Detect which cell encompasses the target text, then output its (X, Y) center coordinate. 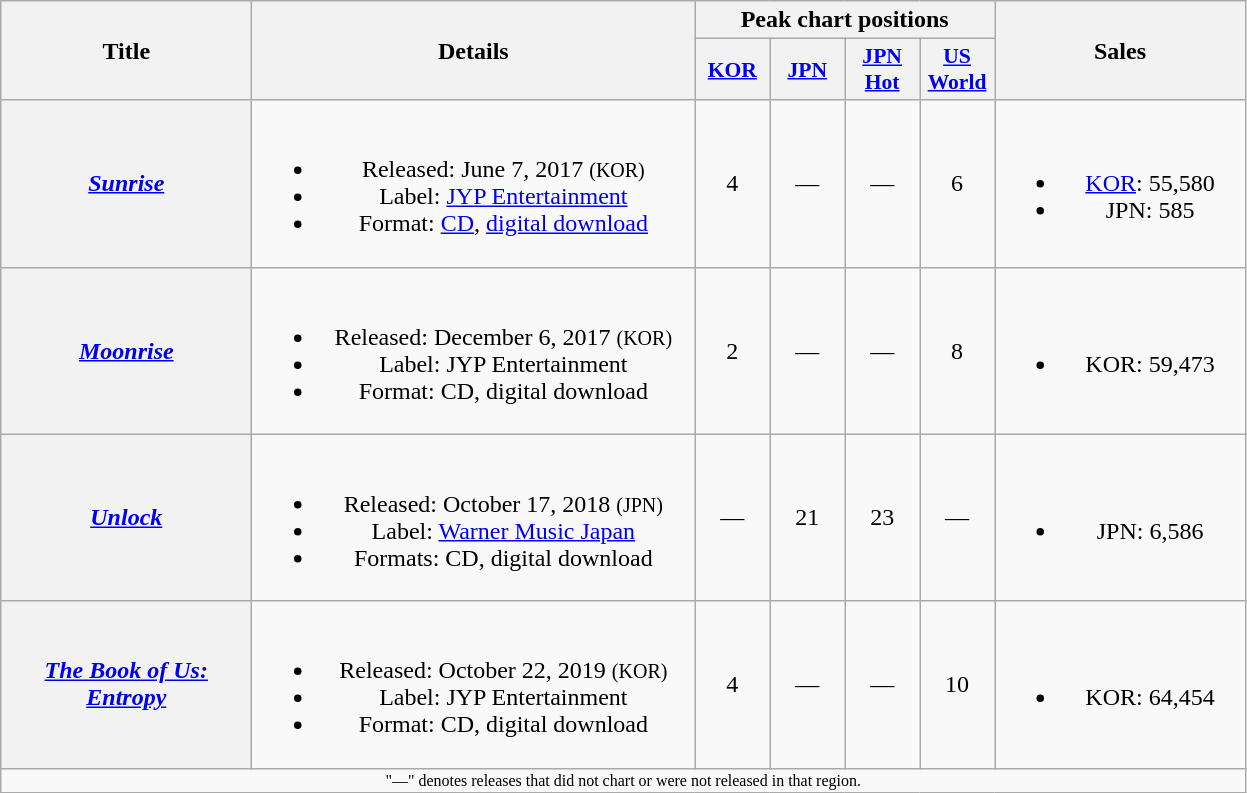
JPN (808, 70)
8 (958, 350)
Title (126, 50)
Released: October 17, 2018 (JPN)Label: Warner Music JapanFormats: CD, digital download (474, 518)
21 (808, 518)
Released: October 22, 2019 (KOR)Label: JYP EntertainmentFormat: CD, digital download (474, 684)
10 (958, 684)
Sunrise (126, 184)
KOR: 55,580JPN: 585 (1120, 184)
Moonrise (126, 350)
Details (474, 50)
23 (882, 518)
The Book of Us: Entropy (126, 684)
JPN: 6,586 (1120, 518)
USWorld (958, 70)
Unlock (126, 518)
Released: June 7, 2017 (KOR)Label: JYP EntertainmentFormat: CD, digital download (474, 184)
2 (732, 350)
KOR: 64,454 (1120, 684)
Peak chart positions (845, 20)
Released: December 6, 2017 (KOR)Label: JYP EntertainmentFormat: CD, digital download (474, 350)
6 (958, 184)
KOR (732, 70)
JPNHot (882, 70)
"—" denotes releases that did not chart or were not released in that region. (624, 780)
Sales (1120, 50)
KOR: 59,473 (1120, 350)
